Extract the [X, Y] coordinate from the center of the cell holding the provided text.  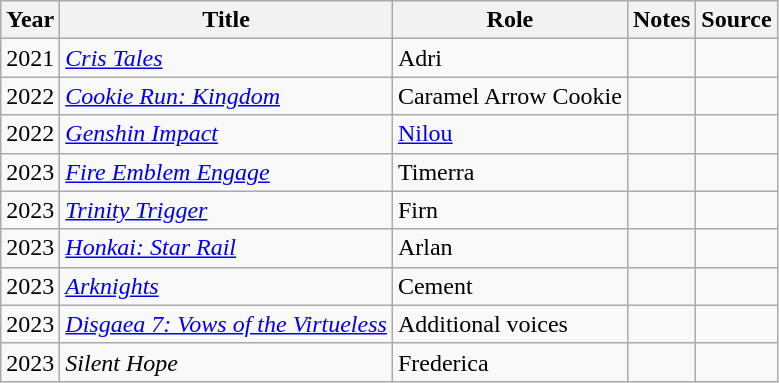
Title [226, 20]
2021 [30, 58]
Caramel Arrow Cookie [510, 96]
Role [510, 20]
Source [736, 20]
Cement [510, 286]
Honkai: Star Rail [226, 248]
Timerra [510, 172]
Fire Emblem Engage [226, 172]
Adri [510, 58]
Trinity Trigger [226, 210]
Arknights [226, 286]
Nilou [510, 134]
Silent Hope [226, 362]
Year [30, 20]
Firn [510, 210]
Genshin Impact [226, 134]
Arlan [510, 248]
Cris Tales [226, 58]
Additional voices [510, 324]
Disgaea 7: Vows of the Virtueless [226, 324]
Frederica [510, 362]
Notes [661, 20]
Cookie Run: Kingdom [226, 96]
